For the text-containing cell, return its midpoint in [x, y] coordinate format. 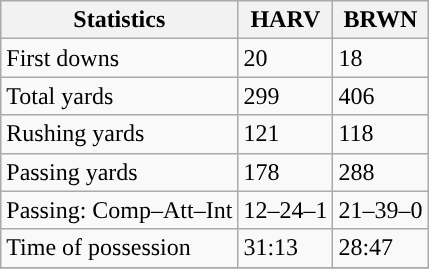
121 [286, 134]
Statistics [120, 20]
299 [286, 96]
Passing yards [120, 172]
Total yards [120, 96]
Time of possession [120, 248]
288 [380, 172]
20 [286, 58]
BRWN [380, 20]
21–39–0 [380, 210]
Rushing yards [120, 134]
12–24–1 [286, 210]
406 [380, 96]
First downs [120, 58]
18 [380, 58]
118 [380, 134]
31:13 [286, 248]
178 [286, 172]
Passing: Comp–Att–Int [120, 210]
28:47 [380, 248]
HARV [286, 20]
